Identify which cell holds the provided text, then report its (x, y) central coordinate. 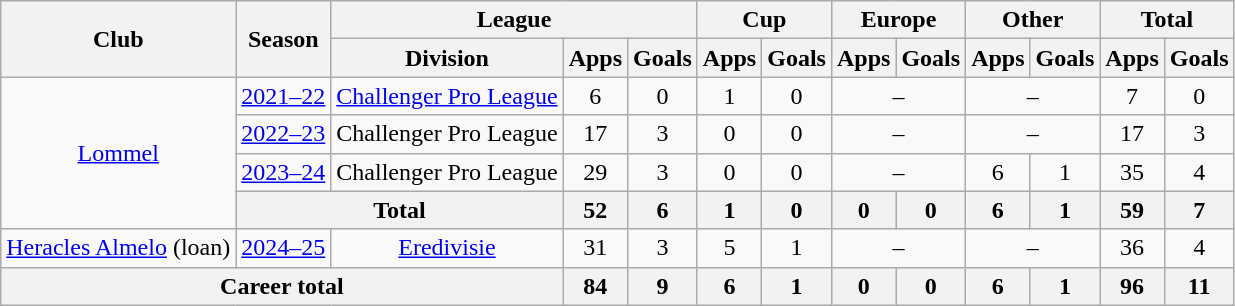
2023–24 (284, 172)
35 (1132, 172)
11 (1199, 286)
Other (1033, 20)
9 (663, 286)
Division (447, 58)
31 (595, 248)
Club (118, 39)
59 (1132, 210)
Lommel (118, 153)
Cup (764, 20)
2021–22 (284, 96)
Career total (282, 286)
2022–23 (284, 134)
5 (729, 248)
52 (595, 210)
29 (595, 172)
League (514, 20)
2024–25 (284, 248)
84 (595, 286)
Europe (898, 20)
Heracles Almelo (loan) (118, 248)
Eredivisie (447, 248)
36 (1132, 248)
Season (284, 39)
96 (1132, 286)
